Detect which cell encompasses the target text, then output its [x, y] center coordinate. 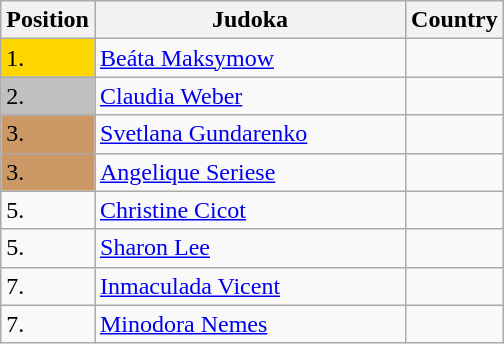
Inmaculada Vicent [250, 286]
Svetlana Gundarenko [250, 134]
Beáta Maksymow [250, 58]
1. [48, 58]
Minodora Nemes [250, 324]
Judoka [250, 20]
Country [455, 20]
Position [48, 20]
Sharon Lee [250, 248]
2. [48, 96]
Christine Cicot [250, 210]
Angelique Seriese [250, 172]
Claudia Weber [250, 96]
